Provide the [X, Y] coordinate of the cell's center where the given text is located.  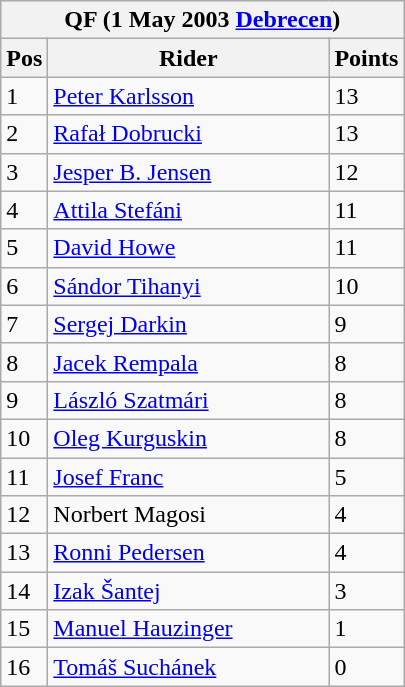
Ronni Pedersen [188, 553]
Oleg Kurguskin [188, 438]
0 [366, 667]
Josef Franc [188, 477]
6 [24, 286]
Sándor Tihanyi [188, 286]
Pos [24, 58]
Jacek Rempala [188, 362]
15 [24, 629]
Manuel Hauzinger [188, 629]
7 [24, 324]
Rafał Dobrucki [188, 134]
2 [24, 134]
QF (1 May 2003 Debrecen) [202, 20]
Izak Šantej [188, 591]
David Howe [188, 248]
Sergej Darkin [188, 324]
Rider [188, 58]
László Szatmári [188, 400]
16 [24, 667]
Attila Stefáni [188, 210]
14 [24, 591]
Peter Karlsson [188, 96]
Jesper B. Jensen [188, 172]
Tomáš Suchánek [188, 667]
Points [366, 58]
Norbert Magosi [188, 515]
